Search for the cell housing the specified text and yield its [x, y] center coordinate. 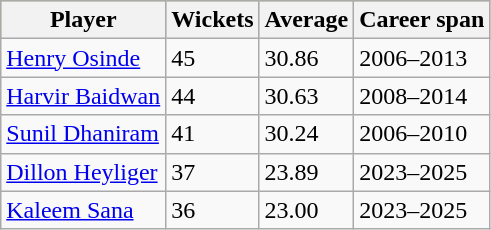
Wickets [212, 20]
Dillon Heyliger [84, 172]
Henry Osinde [84, 58]
23.00 [306, 210]
36 [212, 210]
37 [212, 172]
41 [212, 134]
30.24 [306, 134]
2006–2010 [422, 134]
2008–2014 [422, 96]
30.86 [306, 58]
23.89 [306, 172]
2006–2013 [422, 58]
Average [306, 20]
Player [84, 20]
Harvir Baidwan [84, 96]
45 [212, 58]
30.63 [306, 96]
Kaleem Sana [84, 210]
Sunil Dhaniram [84, 134]
44 [212, 96]
Career span [422, 20]
